Capture the cell that displays the provided text and extract its (x, y) central coordinate. 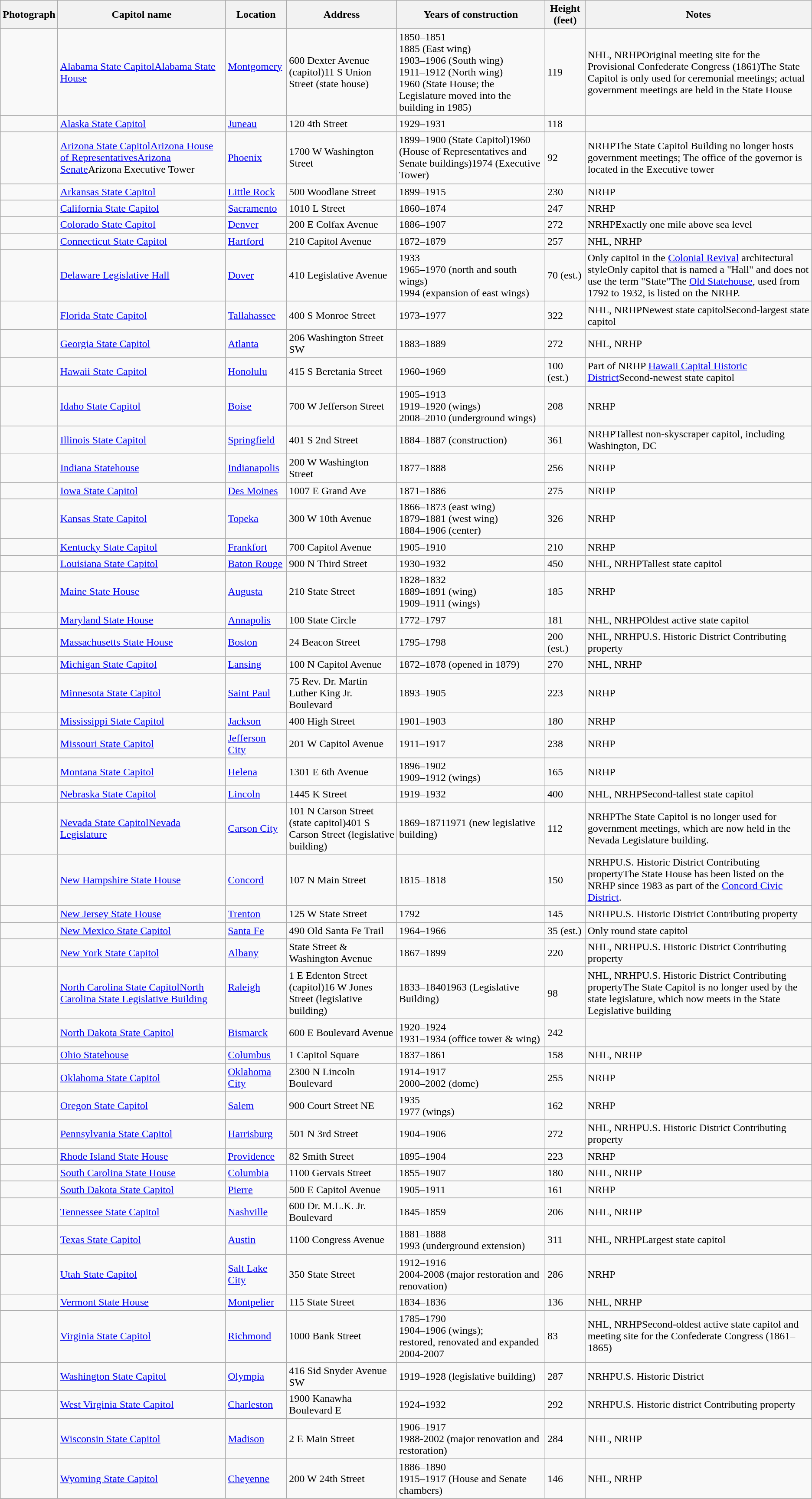
Denver (256, 225)
1904–1906 (471, 1134)
410 Legislative Avenue (342, 275)
210 (565, 547)
400 High Street (342, 721)
Capitol name (141, 15)
Utah State Capitol (141, 1274)
1901–1903 (471, 721)
1785–1790 1904–1906 (wings);restored, renovated and expanded 2004-2007 (471, 1336)
NHL, NRHPSecond-tallest state capitol (698, 794)
125 W State Street (342, 914)
112 (565, 829)
1795–1798 (471, 642)
1833–18401963 (Legislative Building) (471, 993)
1007 E Grand Ave (342, 491)
Little Rock (256, 192)
Tallahassee (256, 315)
1845–1859 (471, 1211)
New Hampshire State House (141, 880)
145 (565, 914)
1871–1886 (471, 491)
1896–1902 1909–1912 (wings) (471, 771)
NRHPThe State Capitol Building no longer hosts government meetings; The office of the governor is located in the Executive tower (698, 158)
242 (565, 1033)
Louisiana State Capitol (141, 564)
State Street & Washington Avenue (342, 953)
Part of NRHP Hawaii Capital Historic DistrictSecond-newest state capitol (698, 371)
New Mexico State Capitol (141, 931)
Bismarck (256, 1033)
238 (565, 744)
Frankfort (256, 547)
Only round state capitol (698, 931)
Wyoming State Capitol (141, 1479)
600 E Boulevard Avenue (342, 1033)
1912–19162004-2008 (major restoration and renovation) (471, 1274)
206 (565, 1211)
100 N Capitol Avenue (342, 665)
1881–18881993 (underground extension) (471, 1240)
1933 1965–1970 (north and south wings)1994 (expansion of east wings) (471, 275)
NRHPU.S. Historic District Contributing propertyThe State House has been listed on the NRHP since 1983 as part of the Concord Civic District. (698, 880)
1964–1966 (471, 931)
Hawaii State Capitol (141, 371)
136 (565, 1302)
1 E Edenton Street (capitol)16 W Jones Street (legislative building) (342, 993)
Richmond (256, 1336)
Baton Rouge (256, 564)
Colorado State Capitol (141, 225)
Kentucky State Capitol (141, 547)
1792 (471, 914)
501 N 3rd Street (342, 1134)
24 Beacon Street (342, 642)
NRHPTallest non-skyscraper capitol, including Washington, DC (698, 440)
NRHPU.S. Historic District (698, 1376)
200 W Washington Street (342, 469)
98 (565, 993)
490 Old Santa Fe Trail (342, 931)
700 W Jefferson Street (342, 406)
Pennsylvania State Capitol (141, 1134)
Montpelier (256, 1302)
1834–1836 (471, 1302)
1929–1931 (471, 124)
1000 Bank Street (342, 1336)
Wisconsin State Capitol (141, 1439)
Arizona State CapitolArizona House of RepresentativesArizona SenateArizona Executive Tower (141, 158)
300 W 10th Avenue (342, 519)
1935 1977 (wings) (471, 1105)
Indianapolis (256, 469)
92 (565, 158)
NHL, NRHPNewest state capitolSecond-largest state capitol (698, 315)
1899–1900 (State Capitol)1960 (House of Representatives and Senate buildings)1974 (Executive Tower) (471, 158)
Concord (256, 880)
350 State Street (342, 1274)
256 (565, 469)
208 (565, 406)
NRHPExactly one mile above sea level (698, 225)
Honolulu (256, 371)
286 (565, 1274)
1905–1910 (471, 547)
1893–1905 (471, 693)
200 E Colfax Avenue (342, 225)
322 (565, 315)
Oklahoma City (256, 1078)
146 (565, 1479)
257 (565, 241)
1100 Congress Avenue (342, 1240)
Topeka (256, 519)
1855–1907 (471, 1173)
1860–1874 (471, 208)
Saint Paul (256, 693)
900 Court Street NE (342, 1105)
Indiana Statehouse (141, 469)
Des Moines (256, 491)
Illinois State Capitol (141, 440)
Boise (256, 406)
NHL, NRHPTallest state capitol (698, 564)
1301 E 6th Avenue (342, 771)
600 Dexter Avenue (capitol)11 S Union Street (state house) (342, 72)
1886–18901915–1917 (House and Senate chambers) (471, 1479)
361 (565, 440)
101 N Carson Street (state capitol)401 S Carson Street (legislative building) (342, 829)
150 (565, 880)
Delaware Legislative Hall (141, 275)
Cheyenne (256, 1479)
Nevada State CapitolNevada Legislature (141, 829)
Maryland State House (141, 620)
Hartford (256, 241)
NHL, NRHPSecond-oldest active state capitol and meeting site for the Confederate Congress (1861–1865) (698, 1336)
220 (565, 953)
1914–1917 2000–2002 (dome) (471, 1078)
1900 Kanawha Boulevard E (342, 1405)
201 W Capitol Avenue (342, 744)
1700 W Washington Street (342, 158)
Sacramento (256, 208)
Mississippi State Capitol (141, 721)
West Virginia State Capitol (141, 1405)
210 Capitol Avenue (342, 241)
210 State Street (342, 592)
Oklahoma State Capitol (141, 1078)
Harrisburg (256, 1134)
100 (est.) (565, 371)
NRHPU.S. Historic District Contributing property (698, 914)
2 E Main Street (342, 1439)
1906–19171988-2002 (major renovation and restoration) (471, 1439)
270 (565, 665)
Minnesota State Capitol (141, 693)
Dover (256, 275)
Nashville (256, 1211)
Olympia (256, 1376)
1 Capitol Square (342, 1055)
1919–1928 (legislative building) (471, 1376)
1445 K Street (342, 794)
Phoenix (256, 158)
158 (565, 1055)
Rhode Island State House (141, 1156)
Maine State House (141, 592)
Jackson (256, 721)
South Dakota State Capitol (141, 1189)
Idaho State Capitol (141, 406)
401 S 2nd Street (342, 440)
206 Washington Street SW (342, 344)
Atlanta (256, 344)
1872–1879 (471, 241)
North Carolina State CapitolNorth Carolina State Legislative Building (141, 993)
230 (565, 192)
Albany (256, 953)
415 S Beretania Street (342, 371)
Columbia (256, 1173)
1866–1873 (east wing) 1879–1881 (west wing) 1884–1906 (center) (471, 519)
2300 N Lincoln Boulevard (342, 1078)
1960–1969 (471, 371)
1884–1887 (construction) (471, 440)
287 (565, 1376)
200 W 24th Street (342, 1479)
Location (256, 15)
Lansing (256, 665)
75 Rev. Dr. Martin Luther King Jr. Boulevard (342, 693)
500 E Capitol Avenue (342, 1189)
1905–19131919–1920 (wings)2008–2010 (underground wings) (471, 406)
Vermont State House (141, 1302)
185 (565, 592)
1867–1899 (471, 953)
Kansas State Capitol (141, 519)
Carson City (256, 829)
292 (565, 1405)
Montgomery (256, 72)
1850–18511885 (East wing)1903–1906 (South wing)1911–1912 (North wing)1960 (State House; the Legislature moved into the building in 1985) (471, 72)
Ohio Statehouse (141, 1055)
Lincoln (256, 794)
California State Capitol (141, 208)
1920–1924 1931–1934 (office tower & wing) (471, 1033)
Boston (256, 642)
600 Dr. M.L.K. Jr. Boulevard (342, 1211)
Salt Lake City (256, 1274)
120 4th Street (342, 124)
1828–1832 1889–1891 (wing) 1909–1911 (wings) (471, 592)
Years of construction (471, 15)
Alabama State CapitolAlabama State House (141, 72)
Pierre (256, 1189)
1895–1904 (471, 1156)
1911–1917 (471, 744)
82 Smith Street (342, 1156)
284 (565, 1439)
1877–1888 (471, 469)
Oregon State Capitol (141, 1105)
Augusta (256, 592)
South Carolina State House (141, 1173)
Tennessee State Capitol (141, 1211)
NRHPThe State Capitol is no longer used for government meetings, which are now held in the Nevada Legislature building. (698, 829)
Madison (256, 1439)
Austin (256, 1240)
255 (565, 1078)
1924–1932 (471, 1405)
416 Sid Snyder Avenue SW (342, 1376)
1837–1861 (471, 1055)
New York State Capitol (141, 953)
Annapolis (256, 620)
Alaska State Capitol (141, 124)
115 State Street (342, 1302)
181 (565, 620)
275 (565, 491)
Iowa State Capitol (141, 491)
Virginia State Capitol (141, 1336)
165 (565, 771)
Charleston (256, 1405)
326 (565, 519)
311 (565, 1240)
83 (565, 1336)
1899–1915 (471, 192)
1010 L Street (342, 208)
Trenton (256, 914)
1930–1932 (471, 564)
1883–1889 (471, 344)
Photograph (29, 15)
New Jersey State House (141, 914)
Jefferson City (256, 744)
1973–1977 (471, 315)
Salem (256, 1105)
70 (est.) (565, 275)
Montana State Capitol (141, 771)
118 (565, 124)
400 (565, 794)
1869–18711971 (new legislative building) (471, 829)
Helena (256, 771)
Notes (698, 15)
Florida State Capitol (141, 315)
Address (342, 15)
Georgia State Capitol (141, 344)
NRHPU.S. Historic district Contributing property (698, 1405)
Arkansas State Capitol (141, 192)
400 S Monroe Street (342, 315)
247 (565, 208)
Springfield (256, 440)
Providence (256, 1156)
900 N Third Street (342, 564)
Connecticut State Capitol (141, 241)
Raleigh (256, 993)
1772–1797 (471, 620)
200 (est.) (565, 642)
1905–1911 (471, 1189)
Missouri State Capitol (141, 744)
1815–1818 (471, 880)
Washington State Capitol (141, 1376)
450 (565, 564)
Texas State Capitol (141, 1240)
Columbus (256, 1055)
Santa Fe (256, 931)
Nebraska State Capitol (141, 794)
700 Capitol Avenue (342, 547)
161 (565, 1189)
Juneau (256, 124)
1886–1907 (471, 225)
162 (565, 1105)
Massachusetts State House (141, 642)
1919–1932 (471, 794)
Michigan State Capitol (141, 665)
119 (565, 72)
35 (est.) (565, 931)
NHL, NRHPOldest active state capitol (698, 620)
500 Woodlane Street (342, 192)
Height (feet) (565, 15)
1100 Gervais Street (342, 1173)
1872–1878 (opened in 1879) (471, 665)
NHL, NRHPLargest state capitol (698, 1240)
107 N Main Street (342, 880)
100 State Circle (342, 620)
North Dakota State Capitol (141, 1033)
